Return the (X, Y) coordinate for the center point of the cell that contains the specified text.  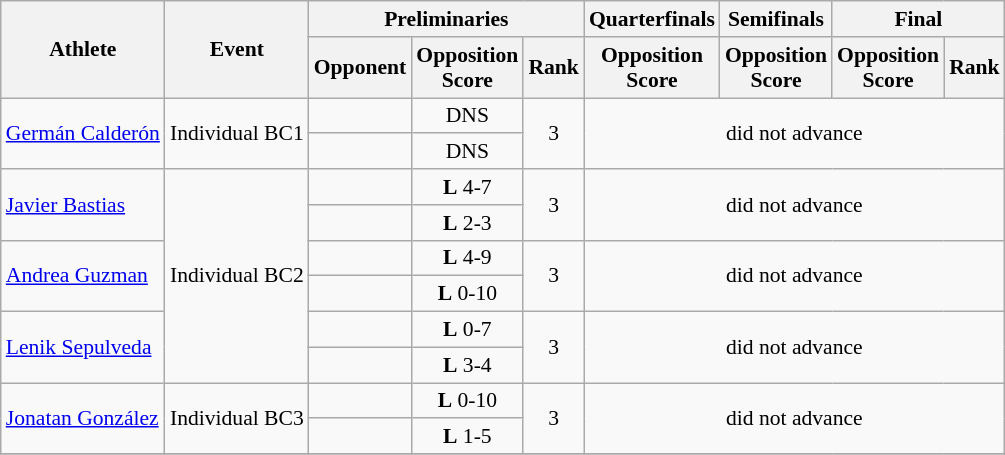
Andrea Guzman (83, 276)
L 0-7 (467, 330)
Quarterfinals (652, 19)
Opponent (360, 68)
Individual BC2 (237, 276)
Final (918, 19)
Germán Calderón (83, 134)
Athlete (83, 50)
Semifinals (776, 19)
Event (237, 50)
Javier Bastias (83, 204)
Lenik Sepulveda (83, 348)
Individual BC3 (237, 418)
L 1-5 (467, 437)
L 2-3 (467, 223)
Individual BC1 (237, 134)
Preliminaries (446, 19)
Jonatan González (83, 418)
L 4-9 (467, 258)
L 4-7 (467, 187)
L 3-4 (467, 365)
